Capture the cell that displays the provided text and extract its (x, y) central coordinate. 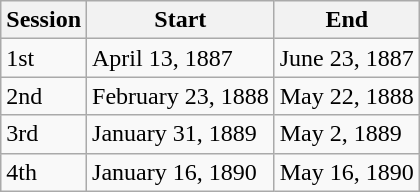
4th (44, 172)
Start (181, 20)
Session (44, 20)
May 16, 1890 (346, 172)
1st (44, 58)
June 23, 1887 (346, 58)
February 23, 1888 (181, 96)
January 31, 1889 (181, 134)
May 22, 1888 (346, 96)
End (346, 20)
3rd (44, 134)
January 16, 1890 (181, 172)
April 13, 1887 (181, 58)
2nd (44, 96)
May 2, 1889 (346, 134)
